Return the (X, Y) coordinate for the center point of the cell that contains the specified text.  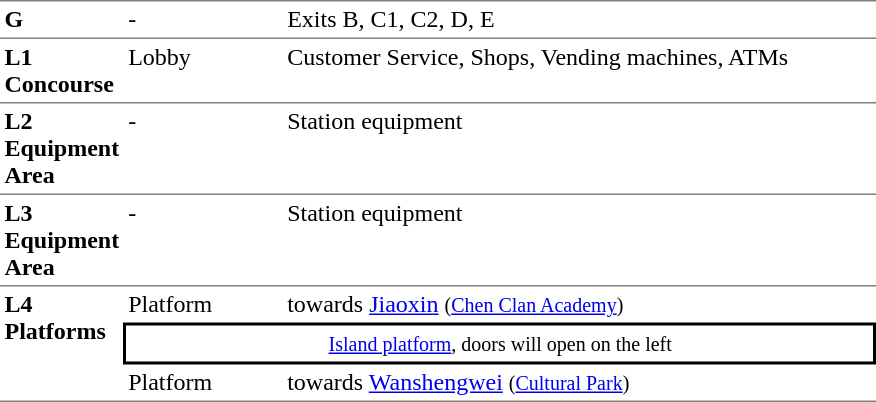
L4Platforms (62, 344)
L2Equipment Area (62, 148)
G (62, 19)
Lobby (204, 70)
L1Concourse (62, 70)
L3Equipment Area (62, 240)
